Capture the cell that displays the provided text and extract its [X, Y] central coordinate. 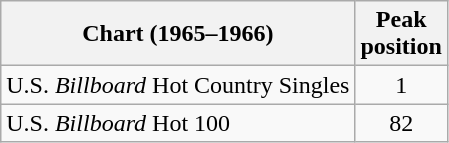
U.S. Billboard Hot 100 [178, 123]
U.S. Billboard Hot Country Singles [178, 85]
Chart (1965–1966) [178, 34]
82 [401, 123]
1 [401, 85]
Peakposition [401, 34]
